Provide the (x, y) coordinate of the cell's center where the given text is located.  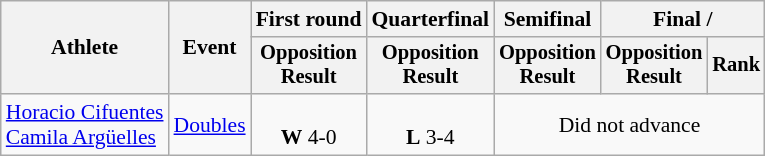
Athlete (85, 48)
L 3-4 (430, 124)
First round (309, 19)
Did not advance (630, 124)
Rank (736, 66)
Quarterfinal (430, 19)
Doubles (210, 124)
Event (210, 48)
Horacio CifuentesCamila Argüelles (85, 124)
W 4-0 (309, 124)
Final / (683, 19)
Semifinal (548, 19)
